Identify which cell holds the provided text, then report its [x, y] central coordinate. 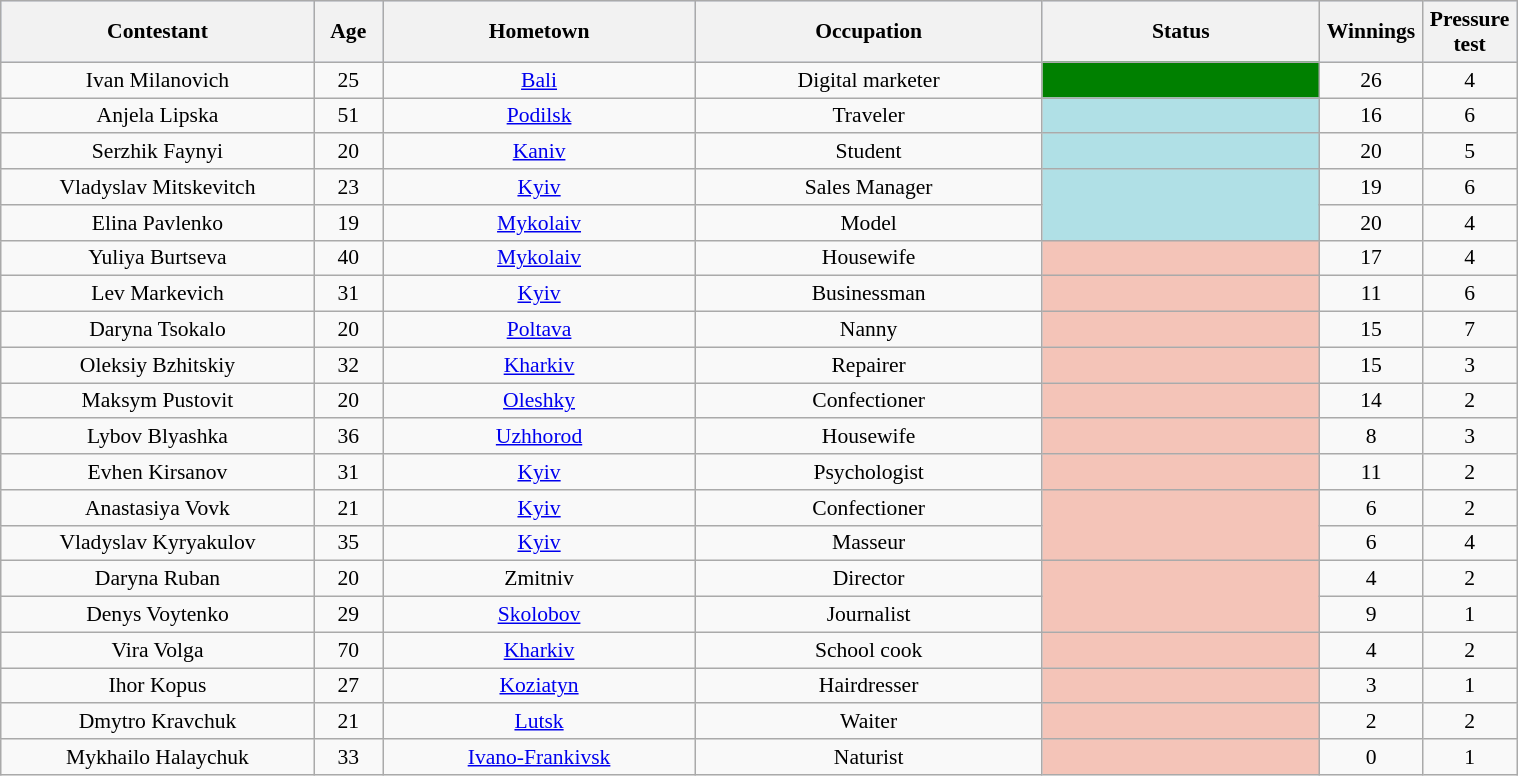
Director [868, 579]
9 [1372, 615]
Poltava [539, 330]
Lybov Blyashka [157, 437]
Ivano-Frankivsk [539, 757]
5 [1470, 152]
Anjela Lipska [157, 116]
Student [868, 152]
Oleksiy Bzhitskiy [157, 365]
Koziatyn [539, 686]
Vira Volga [157, 650]
Oleshky [539, 401]
26 [1372, 80]
Vladyslav Mitskevitch [157, 187]
70 [348, 650]
Repairer [868, 365]
Traveler [868, 116]
7 [1470, 330]
Dmytro Kravchuk [157, 722]
Kaniv [539, 152]
Maksym Pustovit [157, 401]
Waiter [868, 722]
8 [1372, 437]
Businessman [868, 294]
29 [348, 615]
Psychologist [868, 472]
Pressure test [1470, 32]
Digital marketer [868, 80]
Winnings [1372, 32]
32 [348, 365]
Status [1181, 32]
40 [348, 258]
16 [1372, 116]
Ivan Milanovich [157, 80]
Serzhik Faynyi [157, 152]
Ihor Kopus [157, 686]
Zmitniv [539, 579]
Daryna Ruban [157, 579]
Elina Pavlenko [157, 223]
Age [348, 32]
Daryna Tsokalo [157, 330]
33 [348, 757]
Uzhhorod [539, 437]
Lev Markevich [157, 294]
0 [1372, 757]
Model [868, 223]
Yuliya Burtseva [157, 258]
25 [348, 80]
Nanny [868, 330]
14 [1372, 401]
Naturist [868, 757]
Sales Manager [868, 187]
Evhen Kirsanov [157, 472]
Anastasiya Vovk [157, 508]
Hometown [539, 32]
27 [348, 686]
Bali [539, 80]
Mykhailo Halaychuk [157, 757]
Denys Voytenko [157, 615]
Lutsk [539, 722]
17 [1372, 258]
36 [348, 437]
Podilsk [539, 116]
School cook [868, 650]
23 [348, 187]
Contestant [157, 32]
Masseur [868, 543]
Skolobov [539, 615]
Vladyslav Kyryakulov [157, 543]
Journalist [868, 615]
Hairdresser [868, 686]
51 [348, 116]
Occupation [868, 32]
35 [348, 543]
